Search for the cell housing the specified text and yield its (x, y) center coordinate. 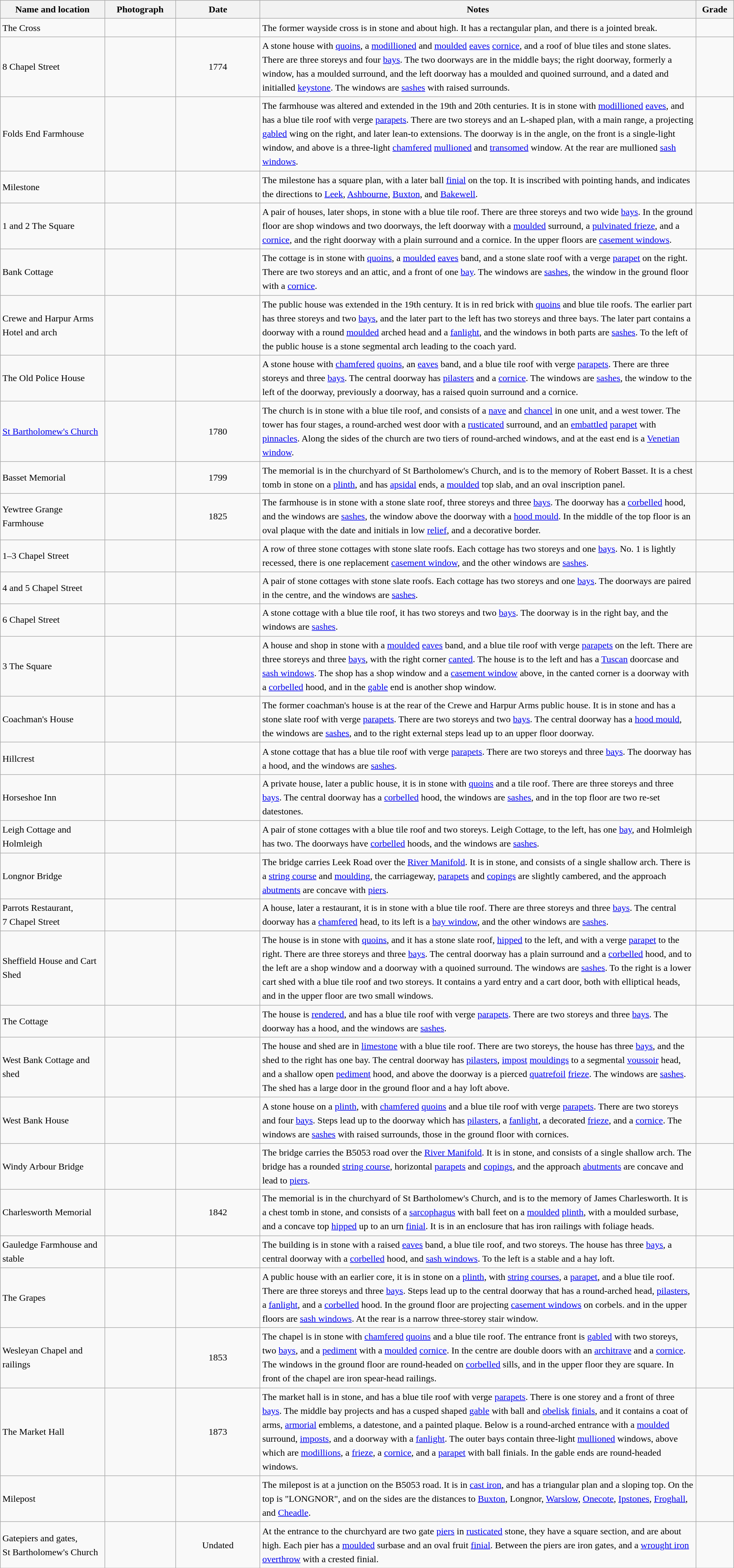
1873 (218, 1432)
Yewtree Grange Farmhouse (53, 517)
West Bank Cottage and shed (53, 1067)
St Bartholomew's Church (53, 431)
The Old Police House (53, 378)
Folds End Farmhouse (53, 134)
1780 (218, 431)
A stone cottage with a blue tile roof, it has two storeys and two bays. The doorway is in the right bay, and the windows are sashes. (478, 620)
The Cottage (53, 1021)
Wesleyan Chapel and railings (53, 1358)
The Cross (53, 28)
Date (218, 9)
Parrots Restaurant,7 Chapel Street (53, 915)
1774 (218, 67)
1853 (218, 1358)
6 Chapel Street (53, 620)
Windy Arbour Bridge (53, 1166)
Milestone (53, 187)
Gatepiers and gates,St Bartholomew's Church (53, 1545)
3 The Square (53, 666)
Charlesworth Memorial (53, 1212)
Bank Cottage (53, 272)
1825 (218, 517)
Crewe and Harpur Arms Hotel and arch (53, 325)
Name and location (53, 9)
Hillcrest (53, 758)
Basset Memorial (53, 477)
8 Chapel Street (53, 67)
4 and 5 Chapel Street (53, 588)
1 and 2 The Square (53, 226)
Horseshoe Inn (53, 798)
The Market Hall (53, 1432)
1799 (218, 477)
Gauledge Farmhouse and stable (53, 1252)
Leigh Cottage and Holmleigh (53, 836)
Longnor Bridge (53, 876)
Sheffield House and Cart Shed (53, 968)
Notes (478, 9)
1842 (218, 1212)
Milepost (53, 1499)
1–3 Chapel Street (53, 556)
Coachman's House (53, 720)
The former wayside cross is in stone and about high. It has a rectangular plan, and there is a jointed break. (478, 28)
Grade (715, 9)
The Grapes (53, 1298)
Photograph (140, 9)
West Bank House (53, 1120)
Undated (218, 1545)
